Return the [X, Y] coordinate for the center point of the cell that contains the specified text.  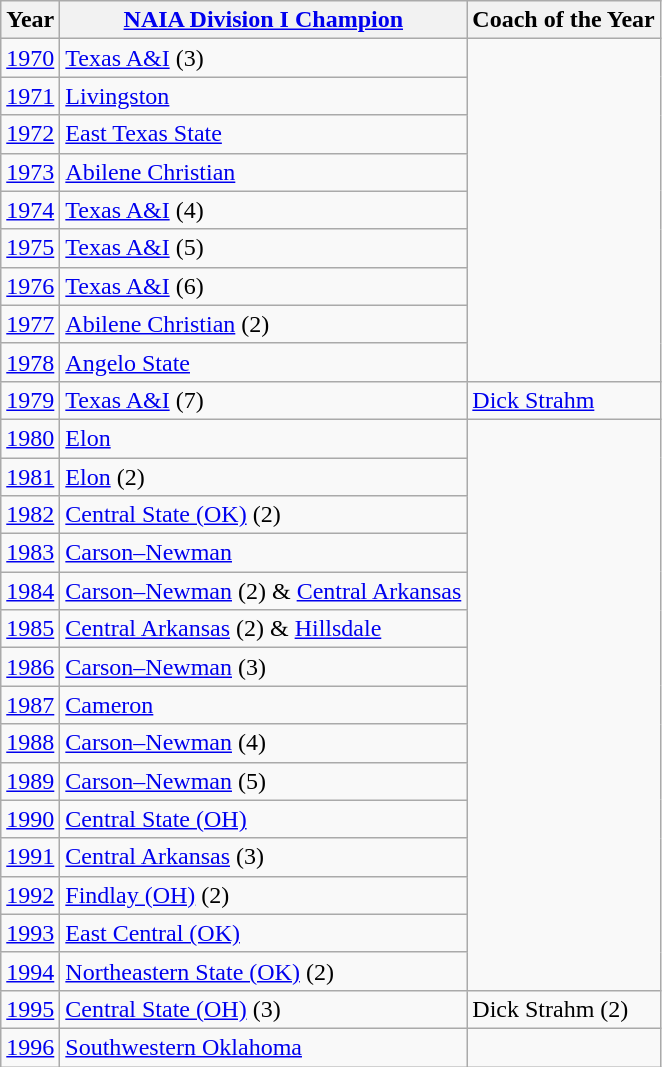
1991 [30, 857]
Central Arkansas (2) & Hillsdale [264, 629]
Carson–Newman (4) [264, 743]
1980 [30, 438]
Abilene Christian (2) [264, 324]
1990 [30, 819]
East Central (OK) [264, 933]
Central Arkansas (3) [264, 857]
East Texas State [264, 134]
1974 [30, 210]
Texas A&I (6) [264, 286]
1978 [30, 362]
1975 [30, 248]
1988 [30, 743]
Texas A&I (4) [264, 210]
1993 [30, 933]
1986 [30, 667]
Dick Strahm [564, 400]
Carson–Newman (5) [264, 781]
1971 [30, 96]
Elon [264, 438]
Central State (OH) (3) [264, 1009]
Abilene Christian [264, 172]
1984 [30, 591]
Dick Strahm (2) [564, 1009]
Angelo State [264, 362]
Southwestern Oklahoma [264, 1047]
1995 [30, 1009]
NAIA Division I Champion [264, 20]
Central State (OH) [264, 819]
1977 [30, 324]
1982 [30, 515]
Year [30, 20]
Carson–Newman [264, 553]
1987 [30, 705]
Texas A&I (5) [264, 248]
Findlay (OH) (2) [264, 895]
Cameron [264, 705]
1972 [30, 134]
Carson–Newman (3) [264, 667]
1996 [30, 1047]
1985 [30, 629]
1983 [30, 553]
Texas A&I (7) [264, 400]
Livingston [264, 96]
Central State (OK) (2) [264, 515]
Coach of the Year [564, 20]
1970 [30, 58]
1976 [30, 286]
1994 [30, 971]
1989 [30, 781]
1981 [30, 477]
Northeastern State (OK) (2) [264, 971]
1992 [30, 895]
Texas A&I (3) [264, 58]
Carson–Newman (2) & Central Arkansas [264, 591]
Elon (2) [264, 477]
1973 [30, 172]
1979 [30, 400]
